Extract the (X, Y) coordinate from the center of the cell holding the provided text.  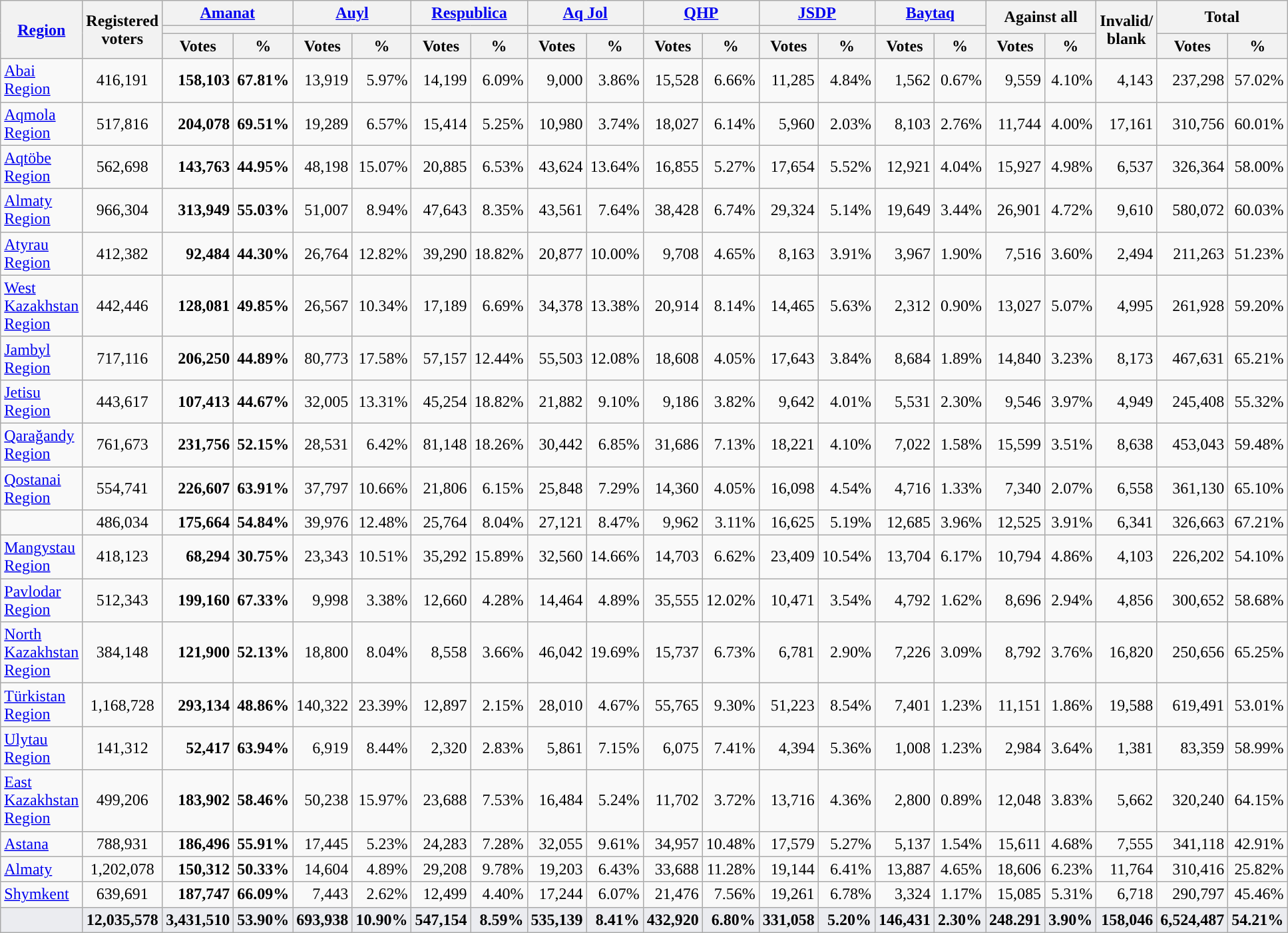
6,341 (1126, 523)
20,885 (441, 166)
245,408 (1193, 401)
19.69% (615, 653)
44.89% (264, 358)
3.72% (731, 800)
3.51% (1070, 445)
42.91% (1258, 844)
4.86% (1070, 557)
43,561 (556, 210)
9.30% (731, 705)
9,000 (556, 80)
8.35% (499, 210)
17,643 (788, 358)
Aqmola Region (41, 124)
226,607 (198, 487)
12,035,578 (122, 920)
57,157 (441, 358)
1.62% (960, 601)
9,546 (1016, 401)
32,005 (322, 401)
3,431,510 (198, 920)
Auyl (352, 13)
6,075 (672, 749)
310,416 (1193, 869)
67.81% (264, 80)
7,022 (904, 445)
6.14% (731, 124)
293,134 (198, 705)
1.86% (1070, 705)
19,203 (556, 869)
64.15% (1258, 800)
5,662 (1126, 800)
Baytaq (930, 13)
Almaty Region (41, 210)
16,484 (556, 800)
31,686 (672, 445)
58.00% (1258, 166)
3.86% (615, 80)
4.40% (499, 894)
20,877 (556, 253)
10.34% (382, 306)
32,055 (556, 844)
14,840 (1016, 358)
12,921 (904, 166)
12.02% (731, 601)
39,976 (322, 523)
199,160 (198, 601)
3.90% (1070, 920)
80,773 (322, 358)
8.44% (382, 749)
5.97% (382, 80)
14.66% (615, 557)
8.14% (731, 306)
6.69% (499, 306)
46,042 (556, 653)
39,290 (441, 253)
18,608 (672, 358)
237,298 (1193, 80)
12.82% (382, 253)
320,240 (1193, 800)
13.38% (615, 306)
107,413 (198, 401)
6,718 (1126, 894)
3.84% (847, 358)
15,927 (1016, 166)
9,559 (1016, 80)
11,702 (672, 800)
4.98% (1070, 166)
12.08% (615, 358)
12,660 (441, 601)
13.31% (382, 401)
East Kazakhstan Region (41, 800)
17,579 (788, 844)
65.10% (1258, 487)
6.73% (731, 653)
8,638 (1126, 445)
58.46% (264, 800)
6.80% (731, 920)
788,931 (122, 844)
65.21% (1258, 358)
1,008 (904, 749)
51,007 (322, 210)
183,902 (198, 800)
0.90% (960, 306)
Qostanai Region (41, 487)
29,208 (441, 869)
12,499 (441, 894)
67.21% (1258, 523)
7.53% (499, 800)
7,516 (1016, 253)
14,604 (322, 869)
6.62% (731, 557)
5.20% (847, 920)
206,250 (198, 358)
43,624 (556, 166)
5,137 (904, 844)
639,691 (122, 894)
7.28% (499, 844)
57.02% (1258, 80)
187,747 (198, 894)
4.36% (847, 800)
3,324 (904, 894)
15,611 (1016, 844)
47,643 (441, 210)
6,558 (1126, 487)
310,756 (1193, 124)
3.97% (1070, 401)
92,484 (198, 253)
4.67% (615, 705)
4.04% (960, 166)
29,324 (788, 210)
55,765 (672, 705)
Total (1222, 17)
20,914 (672, 306)
8.41% (615, 920)
48.86% (264, 705)
8.47% (615, 523)
12.48% (382, 523)
4.68% (1070, 844)
7,340 (1016, 487)
63.94% (264, 749)
3,967 (904, 253)
50.33% (264, 869)
4.54% (847, 487)
5.36% (847, 749)
5.07% (1070, 306)
231,756 (198, 445)
21,806 (441, 487)
55,503 (556, 358)
19,588 (1126, 705)
8,558 (441, 653)
7.15% (615, 749)
69.51% (264, 124)
3.60% (1070, 253)
28,010 (556, 705)
13,027 (1016, 306)
45,254 (441, 401)
17,654 (788, 166)
5,861 (556, 749)
6.66% (731, 80)
146,431 (904, 920)
1.58% (960, 445)
50,238 (322, 800)
8,163 (788, 253)
9.10% (615, 401)
204,078 (198, 124)
9,998 (322, 601)
52.15% (264, 445)
34,378 (556, 306)
Region (41, 29)
5.25% (499, 124)
6.85% (615, 445)
13,704 (904, 557)
68,294 (198, 557)
1.54% (960, 844)
8.59% (499, 920)
2,800 (904, 800)
141,312 (122, 749)
453,043 (1193, 445)
486,034 (122, 523)
51,223 (788, 705)
12,525 (1016, 523)
6.15% (499, 487)
4,792 (904, 601)
35,555 (672, 601)
15,528 (672, 80)
6.41% (847, 869)
4,103 (1126, 557)
13,919 (322, 80)
6.17% (960, 557)
10.51% (382, 557)
3.44% (960, 210)
15.07% (382, 166)
717,116 (122, 358)
19,261 (788, 894)
14,199 (441, 80)
Registered voters (122, 29)
5.52% (847, 166)
535,139 (556, 920)
4.01% (847, 401)
7,401 (904, 705)
6.53% (499, 166)
443,617 (122, 401)
10,471 (788, 601)
432,920 (672, 920)
49.85% (264, 306)
14,464 (556, 601)
44.95% (264, 166)
23,343 (322, 557)
5,531 (904, 401)
30,442 (556, 445)
7,555 (1126, 844)
4,716 (904, 487)
1.89% (960, 358)
4.00% (1070, 124)
6,781 (788, 653)
15.89% (499, 557)
Qarağandy Region (41, 445)
6.57% (382, 124)
248.291 (1016, 920)
18,800 (322, 653)
9,186 (672, 401)
0.89% (960, 800)
21,882 (556, 401)
48,198 (322, 166)
290,797 (1193, 894)
15,085 (1016, 894)
9,610 (1126, 210)
16,855 (672, 166)
3.38% (382, 601)
38,428 (672, 210)
7.41% (731, 749)
4.28% (499, 601)
10.90% (382, 920)
17,161 (1126, 124)
4,995 (1126, 306)
10.54% (847, 557)
10,794 (1016, 557)
442,446 (122, 306)
11.28% (731, 869)
7.64% (615, 210)
12,897 (441, 705)
52,417 (198, 749)
10.66% (382, 487)
13,887 (904, 869)
3.64% (1070, 749)
6,524,487 (1193, 920)
8,792 (1016, 653)
2.94% (1070, 601)
7,226 (904, 653)
3.82% (731, 401)
15,737 (672, 653)
7.29% (615, 487)
1,202,078 (122, 869)
7.13% (731, 445)
26,901 (1016, 210)
326,663 (1193, 523)
9,642 (788, 401)
300,652 (1193, 601)
8,173 (1126, 358)
761,673 (122, 445)
16,820 (1126, 653)
341,118 (1193, 844)
8,684 (904, 358)
5.63% (847, 306)
Türkistan Region (41, 705)
25,764 (441, 523)
14,703 (672, 557)
9,962 (672, 523)
7,443 (322, 894)
2.90% (847, 653)
12.44% (499, 358)
4,949 (1126, 401)
562,698 (122, 166)
Aqtöbe Region (41, 166)
Against all (1041, 17)
18.26% (499, 445)
6.43% (615, 869)
15,414 (441, 124)
966,304 (122, 210)
2.62% (382, 894)
6,919 (322, 749)
58.99% (1258, 749)
6.42% (382, 445)
4,143 (1126, 80)
Almaty (41, 869)
28,531 (322, 445)
580,072 (1193, 210)
2.15% (499, 705)
West Kazakhstan Region (41, 306)
517,816 (122, 124)
58.68% (1258, 601)
326,364 (1193, 166)
158,046 (1126, 920)
16,098 (788, 487)
2,312 (904, 306)
14,465 (788, 306)
143,763 (198, 166)
JSDP (817, 13)
8,103 (904, 124)
6.07% (615, 894)
Jetisu Region (41, 401)
12,685 (904, 523)
81,148 (441, 445)
33,688 (672, 869)
412,382 (122, 253)
13.64% (615, 166)
10.48% (731, 844)
QHP (701, 13)
1,381 (1126, 749)
3.23% (1070, 358)
9.61% (615, 844)
6.23% (1070, 869)
1.90% (960, 253)
18,606 (1016, 869)
10,980 (556, 124)
23.39% (382, 705)
5.23% (382, 844)
Mangystau Region (41, 557)
12,048 (1016, 800)
6,537 (1126, 166)
11,285 (788, 80)
5,960 (788, 124)
2.03% (847, 124)
26,567 (322, 306)
186,496 (198, 844)
4.84% (847, 80)
15.97% (382, 800)
175,664 (198, 523)
6.09% (499, 80)
25.82% (1258, 869)
416,191 (122, 80)
19,144 (788, 869)
331,058 (788, 920)
24,283 (441, 844)
Abai Region (41, 80)
11,764 (1126, 869)
8.54% (847, 705)
Respublica (469, 13)
128,081 (198, 306)
467,631 (1193, 358)
17,445 (322, 844)
17.58% (382, 358)
52.13% (264, 653)
59.20% (1258, 306)
1.33% (960, 487)
Atyrau Region (41, 253)
384,148 (122, 653)
226,202 (1193, 557)
63.91% (264, 487)
30.75% (264, 557)
5.19% (847, 523)
250,656 (1193, 653)
2,494 (1126, 253)
Aq Jol (585, 13)
2,984 (1016, 749)
Jambyl Region (41, 358)
23,409 (788, 557)
418,123 (122, 557)
2.07% (1070, 487)
32,560 (556, 557)
693,938 (322, 920)
51.23% (1258, 253)
17,244 (556, 894)
9.78% (499, 869)
4,394 (788, 749)
140,322 (322, 705)
21,476 (672, 894)
19,649 (904, 210)
2.76% (960, 124)
44.67% (264, 401)
27,121 (556, 523)
Astana (41, 844)
6.78% (847, 894)
65.25% (1258, 653)
13,716 (788, 800)
1,562 (904, 80)
121,900 (198, 653)
17,189 (441, 306)
Invalid/blank (1126, 29)
16,625 (788, 523)
5.31% (1070, 894)
53.90% (264, 920)
11,744 (1016, 124)
8.94% (382, 210)
4.72% (1070, 210)
10.00% (615, 253)
7.56% (731, 894)
14,360 (672, 487)
3.66% (499, 653)
54.10% (1258, 557)
158,103 (198, 80)
45.46% (1258, 894)
361,130 (1193, 487)
554,741 (122, 487)
313,949 (198, 210)
3.96% (960, 523)
15,599 (1016, 445)
67.33% (264, 601)
0.67% (960, 80)
26,764 (322, 253)
499,206 (122, 800)
2,320 (441, 749)
1,168,728 (122, 705)
512,343 (122, 601)
55.03% (264, 210)
59.48% (1258, 445)
83,359 (1193, 749)
54.84% (264, 523)
60.01% (1258, 124)
25,848 (556, 487)
4,856 (1126, 601)
619,491 (1193, 705)
18,027 (672, 124)
66.09% (264, 894)
Pavlodar Region (41, 601)
1.17% (960, 894)
3.74% (615, 124)
150,312 (198, 869)
5.24% (615, 800)
6.74% (731, 210)
3.09% (960, 653)
Ulytau Region (41, 749)
8,696 (1016, 601)
18,221 (788, 445)
3.11% (731, 523)
547,154 (441, 920)
2.83% (499, 749)
37,797 (322, 487)
Amanat (228, 13)
261,928 (1193, 306)
5.14% (847, 210)
9,708 (672, 253)
35,292 (441, 557)
3.83% (1070, 800)
34,957 (672, 844)
23,688 (441, 800)
211,263 (1193, 253)
3.54% (847, 601)
19,289 (322, 124)
North Kazakhstan Region (41, 653)
55.32% (1258, 401)
11,151 (1016, 705)
44.30% (264, 253)
53.01% (1258, 705)
54.21% (1258, 920)
55.91% (264, 844)
Shymkent (41, 894)
60.03% (1258, 210)
3.76% (1070, 653)
